Provide the (X, Y) coordinate of the cell's center where the given text is located.  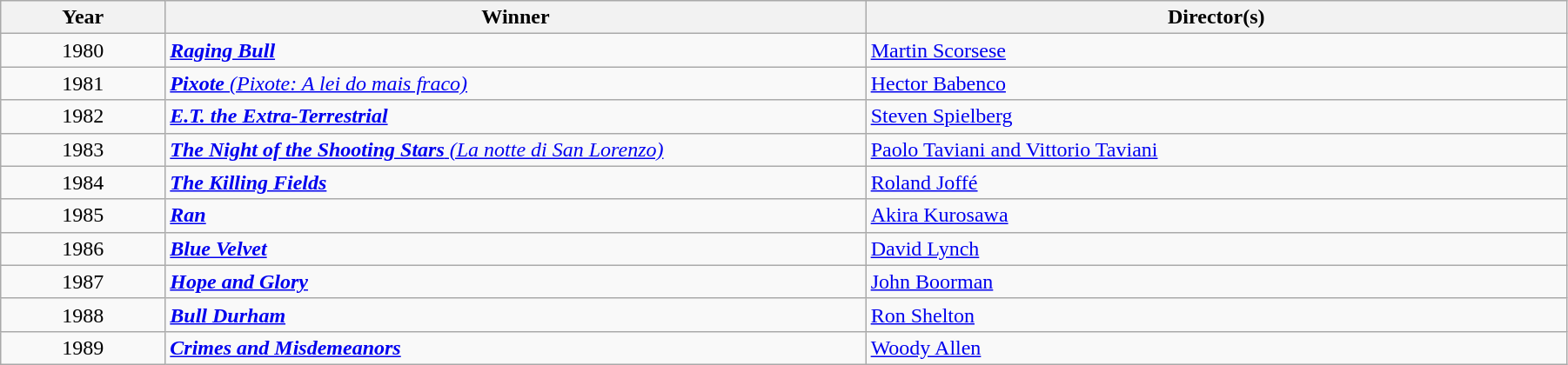
Year (84, 17)
Hope and Glory (515, 282)
1986 (84, 249)
Director(s) (1216, 17)
Martin Scorsese (1216, 50)
1980 (84, 50)
1981 (84, 83)
Steven Spielberg (1216, 116)
1987 (84, 282)
Raging Bull (515, 50)
The Night of the Shooting Stars (La notte di San Lorenzo) (515, 149)
John Boorman (1216, 282)
Ran (515, 216)
Bull Durham (515, 315)
David Lynch (1216, 249)
Roland Joffé (1216, 182)
Blue Velvet (515, 249)
Crimes and Misdemeanors (515, 348)
E.T. the Extra-Terrestrial (515, 116)
Paolo Taviani and Vittorio Taviani (1216, 149)
Winner (515, 17)
1983 (84, 149)
Akira Kurosawa (1216, 216)
1984 (84, 182)
Woody Allen (1216, 348)
1988 (84, 315)
The Killing Fields (515, 182)
1989 (84, 348)
Pixote (Pixote: A lei do mais fraco) (515, 83)
1985 (84, 216)
Hector Babenco (1216, 83)
Ron Shelton (1216, 315)
1982 (84, 116)
